Scan for the cell matching the given text and deliver its [X, Y] coordinate at center. 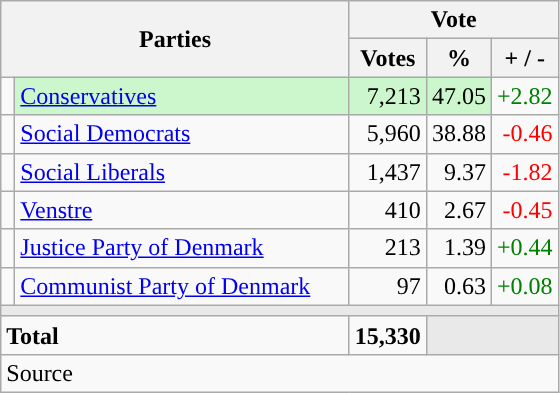
Communist Party of Denmark [182, 286]
1,437 [388, 172]
+2.82 [524, 96]
Vote [454, 20]
Conservatives [182, 96]
Votes [388, 58]
38.88 [458, 134]
Justice Party of Denmark [182, 248]
410 [388, 210]
Parties [176, 39]
97 [388, 286]
+0.08 [524, 286]
0.63 [458, 286]
7,213 [388, 96]
5,960 [388, 134]
+0.44 [524, 248]
15,330 [388, 335]
% [458, 58]
-0.45 [524, 210]
Social Democrats [182, 134]
Venstre [182, 210]
Total [176, 335]
Source [280, 373]
-0.46 [524, 134]
47.05 [458, 96]
2.67 [458, 210]
Social Liberals [182, 172]
9.37 [458, 172]
1.39 [458, 248]
213 [388, 248]
+ / - [524, 58]
-1.82 [524, 172]
